Identify which cell holds the provided text, then report its [X, Y] central coordinate. 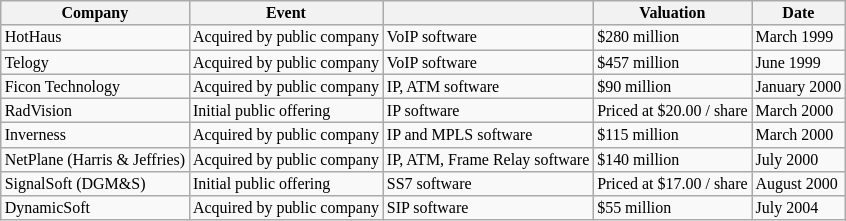
IP software [488, 110]
IP and MPLS software [488, 134]
Inverness [95, 134]
Priced at $17.00 / share [672, 183]
RadVision [95, 110]
IP, ATM software [488, 86]
$115 million [672, 134]
SS7 software [488, 183]
$55 million [672, 207]
Priced at $20.00 / share [672, 110]
Valuation [672, 12]
August 2000 [799, 183]
Telogy [95, 61]
HotHaus [95, 37]
July 2004 [799, 207]
$457 million [672, 61]
June 1999 [799, 61]
Company [95, 12]
$140 million [672, 159]
SIP software [488, 207]
January 2000 [799, 86]
NetPlane (Harris & Jeffries) [95, 159]
Date [799, 12]
$90 million [672, 86]
IP, ATM, Frame Relay software [488, 159]
SignalSoft (DGM&S) [95, 183]
July 2000 [799, 159]
$280 million [672, 37]
Ficon Technology [95, 86]
Event [286, 12]
March 1999 [799, 37]
DynamicSoft [95, 207]
